Search for the cell housing the specified text and yield its [X, Y] center coordinate. 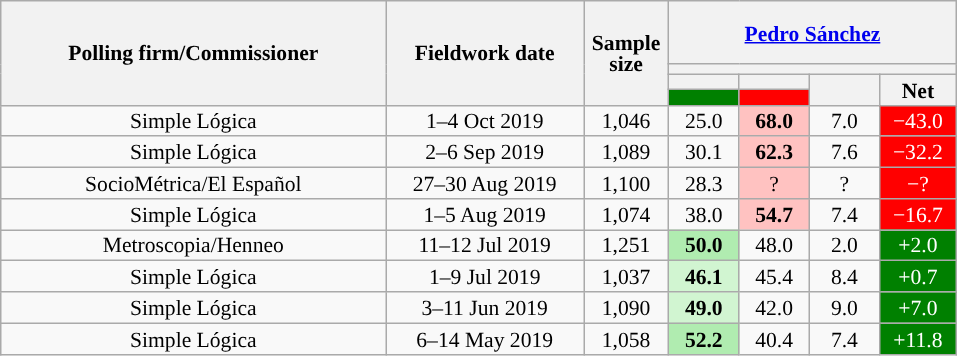
Polling firm/Commissioner [194, 53]
9.0 [844, 308]
30.1 [704, 152]
2–6 Sep 2019 [485, 152]
6–14 May 2019 [485, 338]
1,100 [626, 184]
+2.0 [918, 246]
1–4 Oct 2019 [485, 120]
Sample size [626, 53]
3–11 Jun 2019 [485, 308]
27–30 Aug 2019 [485, 184]
28.3 [704, 184]
+7.0 [918, 308]
1,089 [626, 152]
1–9 Jul 2019 [485, 276]
11–12 Jul 2019 [485, 246]
1,074 [626, 214]
−16.7 [918, 214]
+0.7 [918, 276]
54.7 [774, 214]
38.0 [704, 214]
Fieldwork date [485, 53]
−? [918, 184]
48.0 [774, 246]
Pedro Sánchez [813, 32]
68.0 [774, 120]
1,251 [626, 246]
62.3 [774, 152]
50.0 [704, 246]
1–5 Aug 2019 [485, 214]
8.4 [844, 276]
42.0 [774, 308]
52.2 [704, 338]
49.0 [704, 308]
−32.2 [918, 152]
Metroscopia/Henneo [194, 246]
7.6 [844, 152]
1,037 [626, 276]
46.1 [704, 276]
1,046 [626, 120]
SocioMétrica/El Español [194, 184]
7.0 [844, 120]
2.0 [844, 246]
1,058 [626, 338]
Net [918, 90]
40.4 [774, 338]
45.4 [774, 276]
+11.8 [918, 338]
−43.0 [918, 120]
25.0 [704, 120]
1,090 [626, 308]
